From the cell containing the given text, extract its center point as [x, y] coordinate. 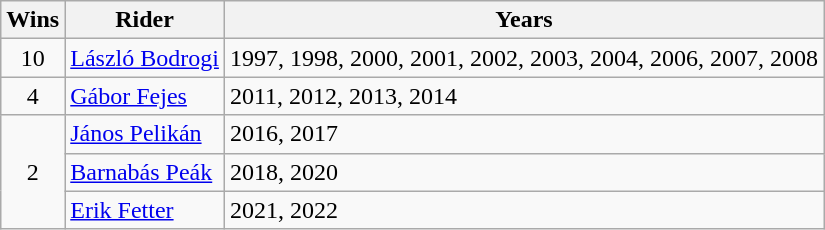
László Bodrogi [145, 58]
2016, 2017 [524, 134]
Rider [145, 20]
2 [33, 172]
János Pelikán [145, 134]
10 [33, 58]
Barnabás Peák [145, 172]
2021, 2022 [524, 210]
4 [33, 96]
Gábor Fejes [145, 96]
Wins [33, 20]
2018, 2020 [524, 172]
1997, 1998, 2000, 2001, 2002, 2003, 2004, 2006, 2007, 2008 [524, 58]
2011, 2012, 2013, 2014 [524, 96]
Years [524, 20]
Erik Fetter [145, 210]
